Identify which cell holds the provided text, then report its (x, y) central coordinate. 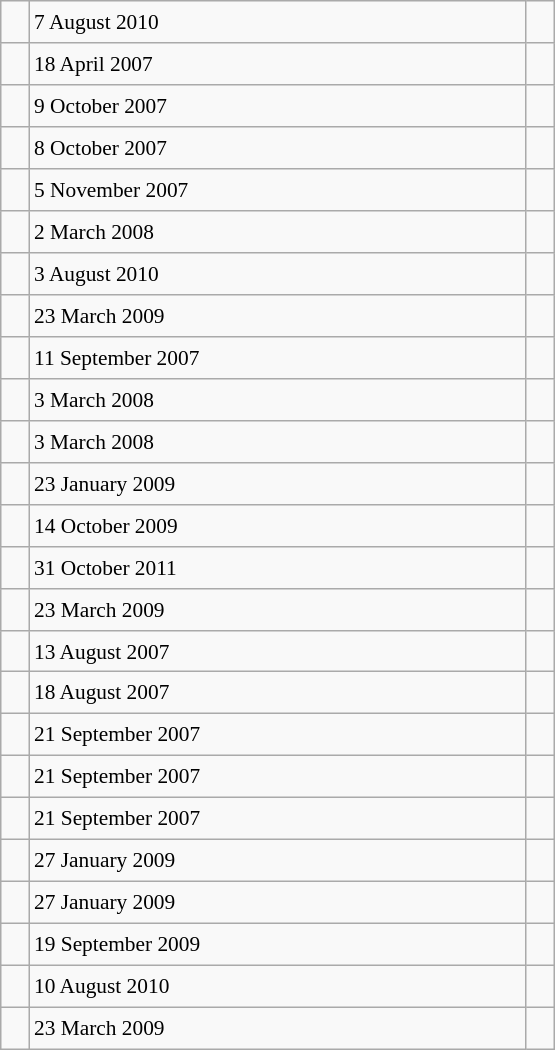
7 August 2010 (278, 22)
14 October 2009 (278, 525)
11 September 2007 (278, 358)
18 August 2007 (278, 693)
3 August 2010 (278, 274)
2 March 2008 (278, 232)
8 October 2007 (278, 148)
9 October 2007 (278, 106)
5 November 2007 (278, 190)
31 October 2011 (278, 567)
23 January 2009 (278, 483)
18 April 2007 (278, 64)
19 September 2009 (278, 945)
10 August 2010 (278, 986)
13 August 2007 (278, 651)
